Provide the [x, y] coordinate of the cell's center where the given text is located.  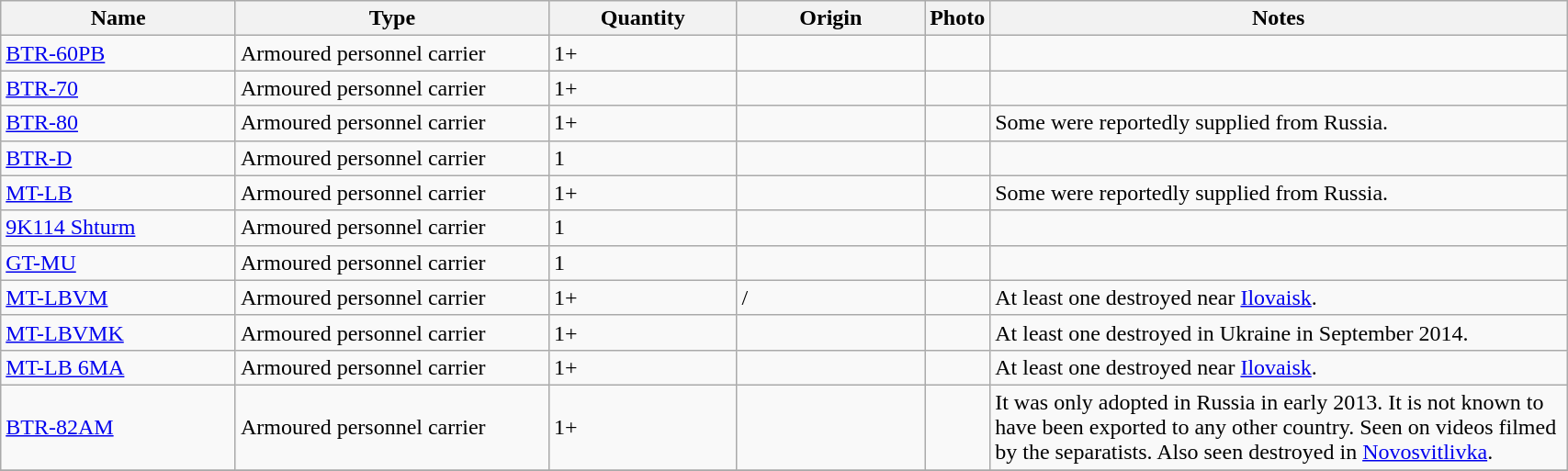
BTR-82AM [118, 427]
Quantity [643, 18]
MT-LBVMK [118, 332]
Name [118, 18]
MT-LBVM [118, 297]
MT-LB [118, 193]
At least one destroyed in Ukraine in September 2014. [1279, 332]
Photo [957, 18]
BTR-60PB [118, 53]
Type [391, 18]
MT-LB 6MA [118, 367]
GT-MU [118, 263]
BTR-D [118, 158]
Notes [1279, 18]
BTR-80 [118, 123]
9K114 Shturm [118, 228]
Origin [830, 18]
/ [830, 297]
BTR-70 [118, 88]
